From the cell containing the given text, extract its center point as [x, y] coordinate. 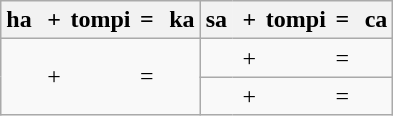
ka [182, 20]
ca [376, 20]
sa [216, 20]
ha [19, 20]
